Return the [X, Y] coordinate for the center point of the cell that contains the specified text.  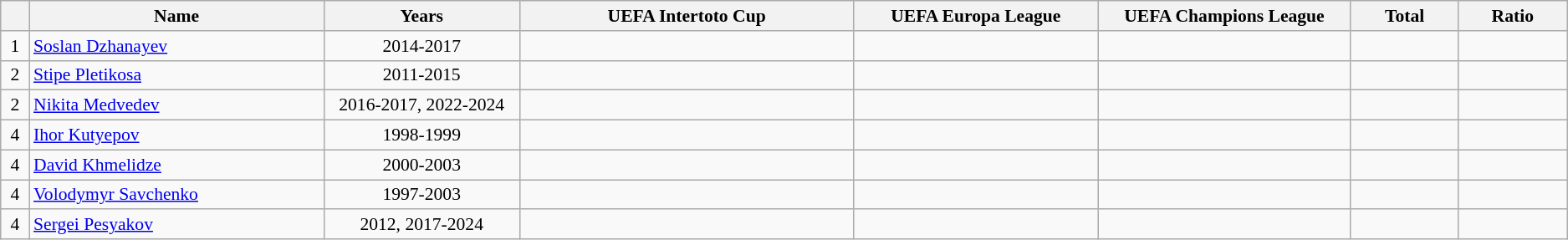
1998-1999 [421, 135]
Stipe Pletikosa [176, 75]
David Khmelidze [176, 165]
1997-2003 [421, 195]
2011-2015 [421, 75]
Nikita Medvedev [176, 105]
UEFA Intertoto Cup [687, 16]
Years [421, 16]
2014-2017 [421, 46]
UEFA Europa League [976, 16]
2016-2017, 2022-2024 [421, 105]
2000-2003 [421, 165]
Soslan Dzhanayev [176, 46]
Total [1405, 16]
Name [176, 16]
2012, 2017-2024 [421, 225]
Volodymyr Savchenko [176, 195]
Ihor Kutyepov [176, 135]
1 [15, 46]
Ratio [1513, 16]
Sergei Pesyakov [176, 225]
UEFA Champions League [1224, 16]
